Scan for the cell matching the given text and deliver its [x, y] coordinate at center. 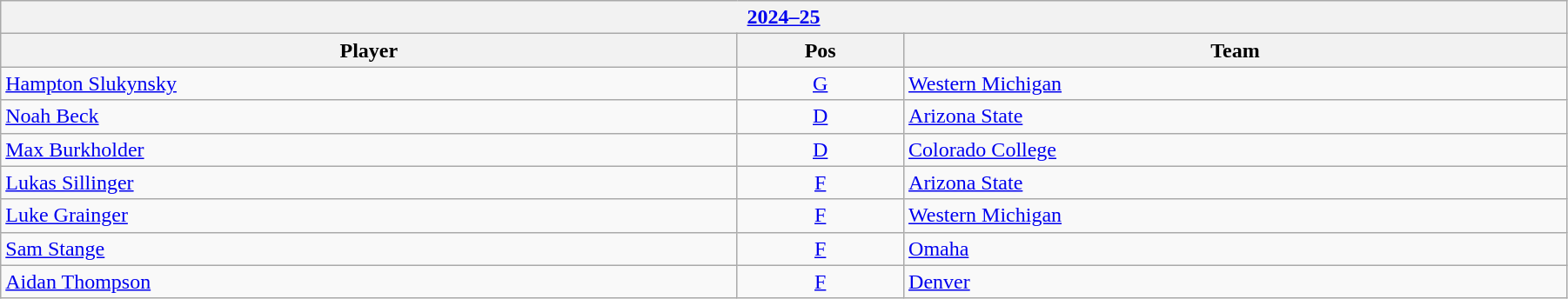
Player [369, 50]
Colorado College [1236, 149]
Hampton Slukynsky [369, 83]
Luke Grainger [369, 216]
Sam Stange [369, 249]
Noah Beck [369, 116]
Omaha [1236, 249]
Max Burkholder [369, 149]
2024–25 [784, 17]
Denver [1236, 282]
Pos [821, 50]
G [821, 83]
Team [1236, 50]
Aidan Thompson [369, 282]
Lukas Sillinger [369, 183]
